Determine the [X, Y] coordinate at the center of the cell enclosing the given text.  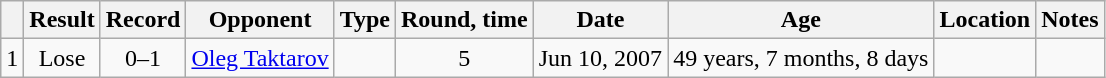
Opponent [260, 20]
Type [364, 20]
49 years, 7 months, 8 days [801, 58]
Result [62, 20]
Jun 10, 2007 [600, 58]
Round, time [464, 20]
1 [12, 58]
5 [464, 58]
0–1 [143, 58]
Oleg Taktarov [260, 58]
Record [143, 20]
Age [801, 20]
Lose [62, 58]
Date [600, 20]
Location [985, 20]
Notes [1070, 20]
